Find where the given text appears and provide that cell's center as [X, Y] coordinate. 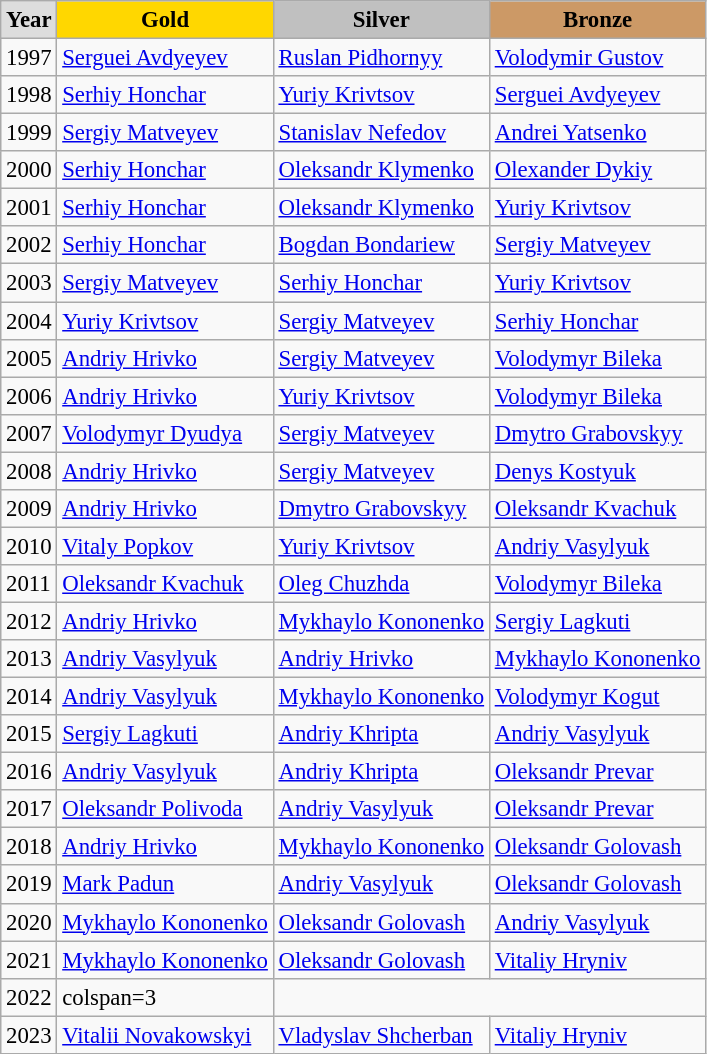
2023 [29, 1035]
2008 [29, 471]
2014 [29, 697]
Volodymyr Kogut [597, 697]
Silver [381, 20]
2018 [29, 847]
Mark Padun [165, 885]
Gold [165, 20]
2022 [29, 997]
2005 [29, 358]
Stanislav Nefedov [381, 133]
Vitaly Popkov [165, 546]
1998 [29, 95]
2003 [29, 283]
2013 [29, 659]
colspan=3 [165, 997]
Volodymir Gustov [597, 58]
Denys Kostyuk [597, 471]
1999 [29, 133]
Bronze [597, 20]
2004 [29, 321]
Andrei Yatsenko [597, 133]
Bogdan Bondariew [381, 245]
2000 [29, 170]
Volodymyr Dyudya [165, 433]
2020 [29, 922]
2002 [29, 245]
Oleg Chuzhda [381, 584]
2012 [29, 621]
2015 [29, 734]
Vladyslav Shcherban [381, 1035]
2007 [29, 433]
2006 [29, 396]
Year [29, 20]
2010 [29, 546]
Ruslan Pidhornyy [381, 58]
2021 [29, 960]
1997 [29, 58]
2019 [29, 885]
2009 [29, 509]
2016 [29, 772]
Oleksandr Polivoda [165, 809]
Vitalii Novakowskyi [165, 1035]
2017 [29, 809]
2011 [29, 584]
2001 [29, 208]
Olexander Dykiy [597, 170]
